For the text-containing cell, return its midpoint in (x, y) coordinate format. 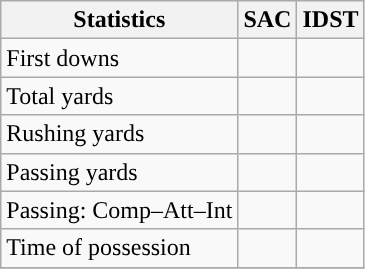
Time of possession (120, 248)
First downs (120, 58)
Statistics (120, 20)
Rushing yards (120, 134)
IDST (330, 20)
Total yards (120, 96)
Passing yards (120, 172)
Passing: Comp–Att–Int (120, 210)
SAC (268, 20)
